Return the (X, Y) coordinate for the center point of the cell that contains the specified text.  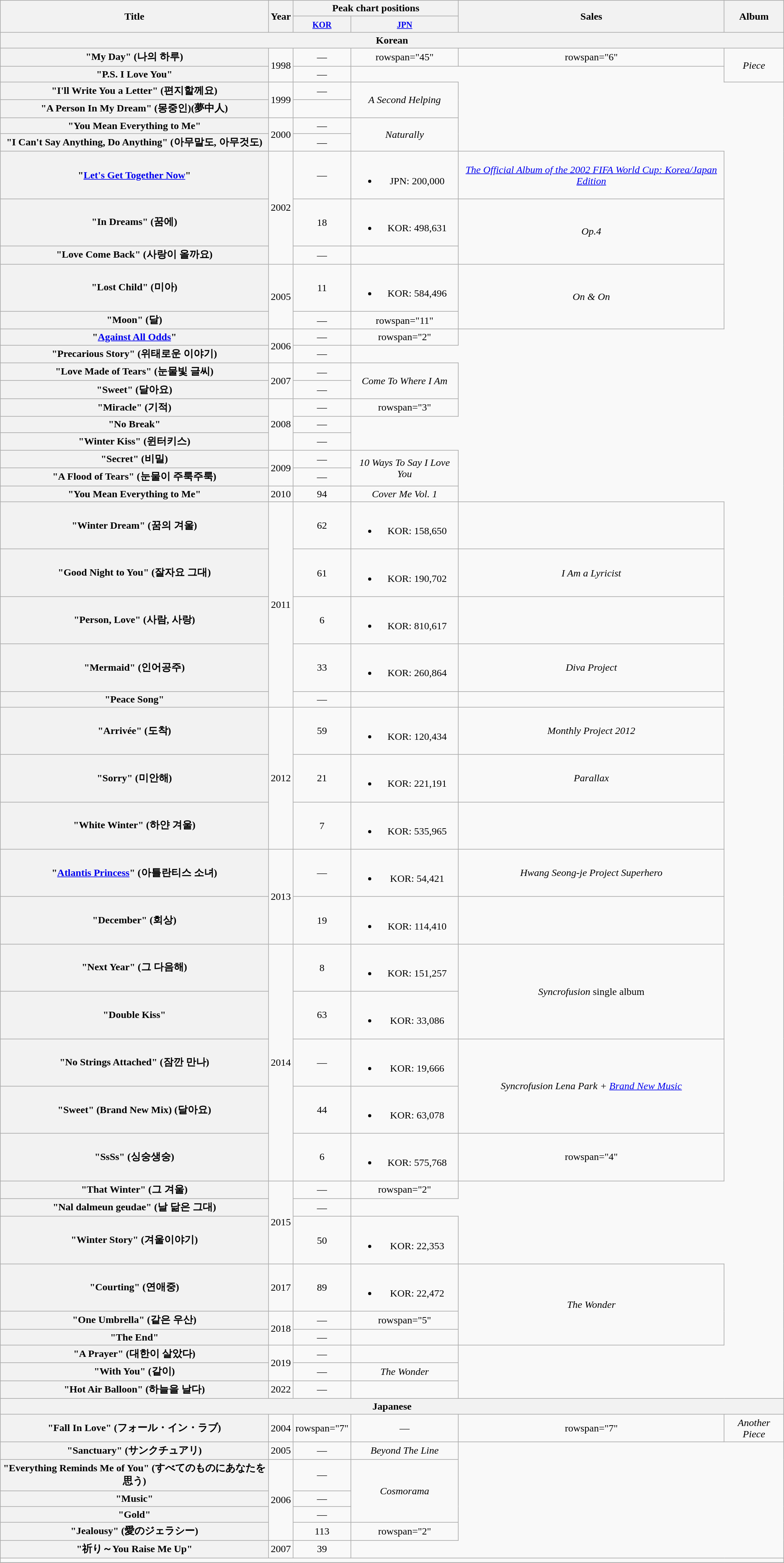
2008 (281, 424)
KOR: 190,702 (405, 573)
61 (322, 573)
"Person, Love" (사람, 사랑) (134, 620)
94 (322, 494)
"No Strings Attached" (잠깐 만나) (134, 1062)
Peak chart positions (376, 8)
Title (134, 16)
KOR: 584,496 (405, 287)
"Against All Odds" (134, 337)
"That Winter" (그 겨울) (134, 1190)
113 (322, 1532)
"Good Night to You" (잘자요 그대) (134, 573)
"SsSs" (싱숭생숭) (134, 1157)
"I'll Write You a Letter" (편지할께요) (134, 91)
Japanese (392, 1406)
1998 (281, 65)
"Fall In Love" (フォール・イン・ラブ) (134, 1428)
2004 (281, 1428)
"Atlantis Princess" (아틀란티스 소녀) (134, 873)
"Hot Air Balloon" (하늘을 날다) (134, 1390)
"Lost Child" (미아) (134, 287)
7 (322, 825)
"Love Come Back" (사랑이 올까요) (134, 255)
59 (322, 731)
KOR: 158,650 (405, 525)
"Winter Dream" (꿈의 겨울) (134, 525)
Piece (754, 65)
"Let's Get Together Now" (134, 175)
KOR: 575,768 (405, 1157)
"祈り～You Raise Me Up" (134, 1549)
"Sorry" (미안해) (134, 778)
"Arrivée" (도착) (134, 731)
1999 (281, 100)
KOR: 260,864 (405, 668)
"Miracle" (기적) (134, 407)
"Sweet" (달아요) (134, 390)
"No Break" (134, 424)
"Sweet" (Brand New Mix) (달아요) (134, 1110)
"Peace Song" (134, 699)
2015 (281, 1222)
"Courting" (연애중) (134, 1288)
KOR: 22,353 (405, 1240)
39 (322, 1549)
Cosmorama (405, 1491)
Year (281, 16)
2018 (281, 1328)
"Jealousy" (愛のジェラシー) (134, 1532)
"I Can't Say Anything, Do Anything" (아무말도, 아무것도) (134, 142)
On & On (591, 297)
The Official Album of the 2002 FIFA World Cup: Korea/Japan Edition (591, 175)
"The End" (134, 1337)
"Secret" (비밀) (134, 459)
JPN (405, 24)
KOR: 114,410 (405, 920)
8 (322, 968)
2009 (281, 468)
44 (322, 1110)
Syncrofusion single album (591, 991)
KOR: 535,965 (405, 825)
KOR: 810,617 (405, 620)
Op.4 (591, 231)
Another Piece (754, 1428)
63 (322, 1015)
rowspan="6" (591, 57)
"Double Kiss" (134, 1015)
"P.S. I Love You" (134, 74)
KOR: 19,666 (405, 1062)
10 Ways To Say I Love You (405, 468)
"A Flood of Tears" (눈물이 주룩주룩) (134, 477)
Syncrofusion Lena Park + Brand New Music (591, 1086)
"Moon" (달) (134, 320)
"Nal dalmeun geudae" (날 닮은 그대) (134, 1207)
Korean (392, 40)
2011 (281, 605)
"Mermaid" (인어공주) (134, 668)
2017 (281, 1288)
19 (322, 920)
"Music" (134, 1498)
KOR: 33,086 (405, 1015)
2022 (281, 1390)
KOR: 151,257 (405, 968)
Naturally (405, 135)
"December" (회상) (134, 920)
A Second Helping (405, 100)
Parallax (591, 778)
2019 (281, 1363)
KOR: 63,078 (405, 1110)
2013 (281, 896)
18 (322, 222)
KOR: 22,472 (405, 1288)
KOR: 54,421 (405, 873)
2014 (281, 1062)
50 (322, 1240)
"One Umbrella" (같은 우산) (134, 1320)
21 (322, 778)
rowspan="45" (405, 57)
"Winter Kiss" (윈터키스) (134, 442)
rowspan="5" (405, 1320)
"Sanctuary" (サンクチュアリ) (134, 1450)
KOR: 498,631 (405, 222)
"Next Year" (그 다음해) (134, 968)
33 (322, 668)
Come To Where I Am (405, 380)
rowspan="11" (405, 320)
rowspan="4" (591, 1157)
KOR: 120,434 (405, 731)
Sales (591, 16)
Album (754, 16)
"In Dreams" (꿈에) (134, 222)
"White Winter" (하얀 겨울) (134, 825)
2000 (281, 135)
"Love Made of Tears" (눈물빛 글씨) (134, 372)
2002 (281, 208)
Beyond The Line (405, 1450)
"Everything Reminds Me of You" (すべてのものにあなたを思う) (134, 1475)
Monthly Project 2012 (591, 731)
rowspan="3" (405, 407)
"Winter Story" (겨울이야기) (134, 1240)
"With You" (같이) (134, 1372)
"Gold" (134, 1514)
"A Prayer" (대한이 살았다) (134, 1354)
11 (322, 287)
KOR: 221,191 (405, 778)
2010 (281, 494)
"My Day" (나의 하루) (134, 57)
"Precarious Story" (위태로운 이야기) (134, 354)
KOR (322, 24)
Cover Me Vol. 1 (405, 494)
2012 (281, 778)
I Am a Lyricist (591, 573)
62 (322, 525)
Hwang Seong-je Project Superhero (591, 873)
Diva Project (591, 668)
JPN: 200,000 (405, 175)
89 (322, 1288)
"A Person In My Dream" (몽중인)(夢中人) (134, 109)
